Search for the cell housing the specified text and yield its [X, Y] center coordinate. 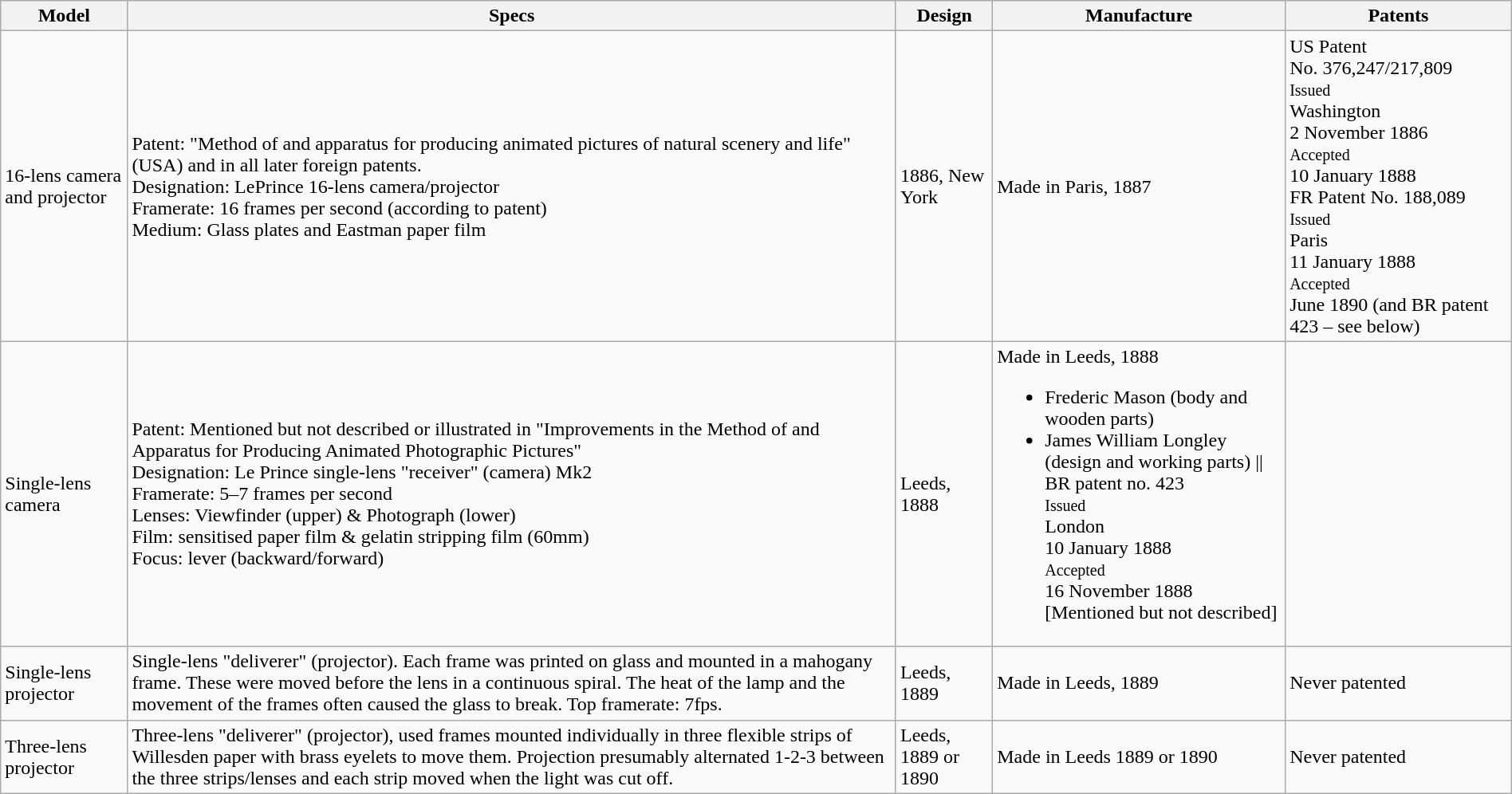
Made in Leeds, 1889 [1139, 683]
Single-lens projector [64, 683]
Design [944, 16]
Patents [1399, 16]
Leeds, 1889 or 1890 [944, 757]
Single-lens camera [64, 494]
Leeds, 1888 [944, 494]
Three-lens projector [64, 757]
16-lens camera and projector [64, 187]
Made in Paris, 1887 [1139, 187]
Specs [512, 16]
Manufacture [1139, 16]
Model [64, 16]
Leeds, 1889 [944, 683]
Made in Leeds 1889 or 1890 [1139, 757]
1886, New York [944, 187]
